Output the (x, y) coordinate of the center of the cell containing the given text.  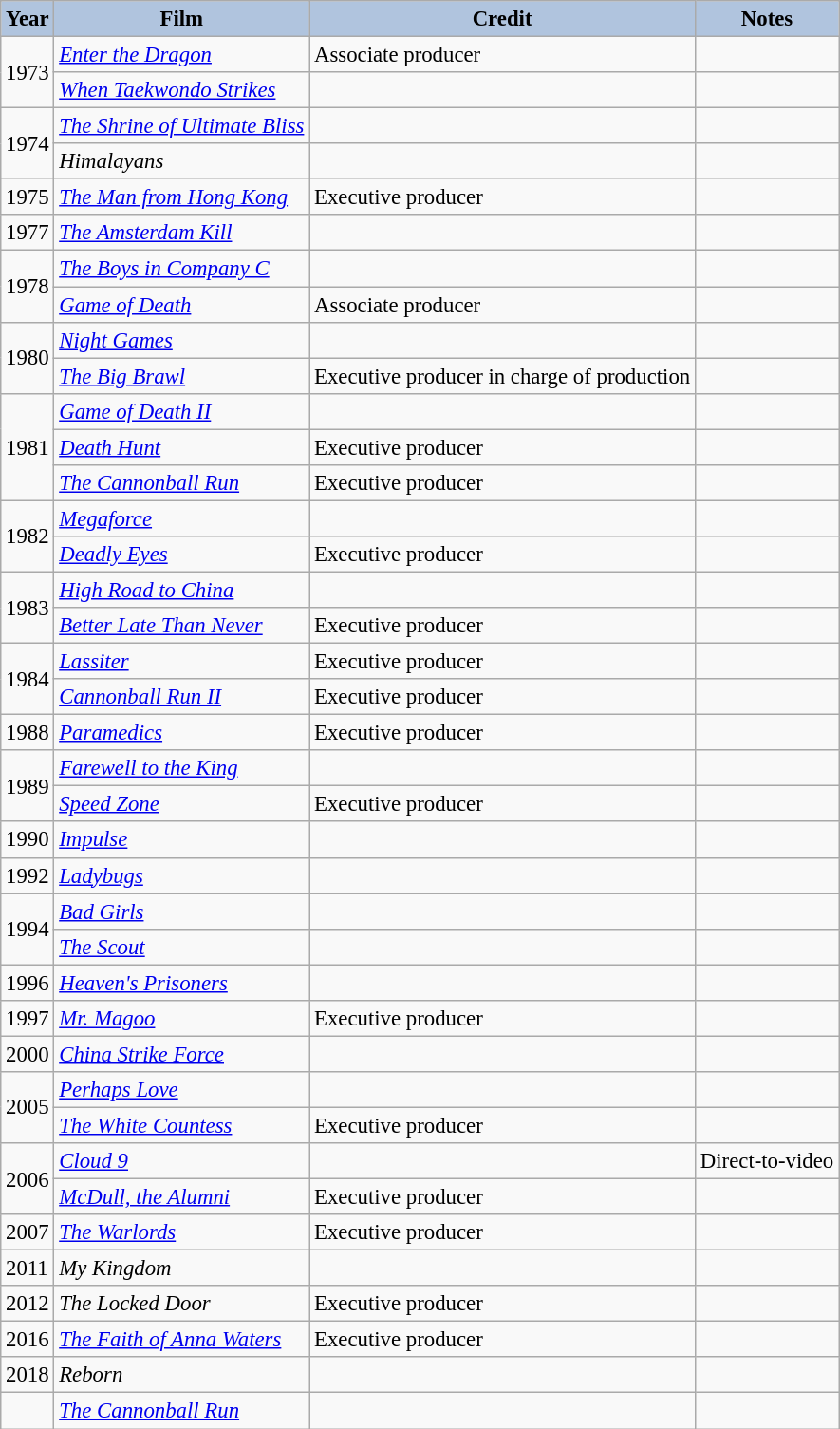
1974 (28, 144)
Himalayans (182, 161)
The Warlords (182, 1232)
1981 (28, 446)
My Kingdom (182, 1269)
1975 (28, 197)
2006 (28, 1179)
2016 (28, 1340)
1989 (28, 786)
1980 (28, 357)
Heaven's Prisoners (182, 983)
China Strike Force (182, 1054)
The Big Brawl (182, 376)
1988 (28, 733)
1983 (28, 608)
The Amsterdam Kill (182, 233)
Direct-to-video (767, 1161)
1982 (28, 536)
1996 (28, 983)
Game of Death II (182, 411)
Executive producer in charge of production (503, 376)
McDull, the Alumni (182, 1197)
Enter the Dragon (182, 55)
When Taekwondo Strikes (182, 90)
Cloud 9 (182, 1161)
Reborn (182, 1376)
2011 (28, 1269)
Cannonball Run II (182, 697)
The Shrine of Ultimate Bliss (182, 126)
Farewell to the King (182, 768)
High Road to China (182, 590)
1973 (28, 72)
Year (28, 19)
Death Hunt (182, 447)
1984 (28, 680)
The Boys in Company C (182, 269)
Credit (503, 19)
Paramedics (182, 733)
Deadly Eyes (182, 555)
Lassiter (182, 662)
Night Games (182, 340)
Mr. Magoo (182, 1019)
The Faith of Anna Waters (182, 1340)
2018 (28, 1376)
The White Countess (182, 1125)
2000 (28, 1054)
2012 (28, 1304)
Game of Death (182, 305)
2007 (28, 1232)
Impulse (182, 840)
1978 (28, 287)
1997 (28, 1019)
1990 (28, 840)
2005 (28, 1107)
Ladybugs (182, 875)
Bad Girls (182, 912)
Speed Zone (182, 804)
1977 (28, 233)
Perhaps Love (182, 1090)
Better Late Than Never (182, 626)
Megaforce (182, 518)
Notes (767, 19)
The Locked Door (182, 1304)
Film (182, 19)
The Man from Hong Kong (182, 197)
1992 (28, 875)
1994 (28, 929)
The Scout (182, 947)
